From the cell containing the given text, extract its center point as [x, y] coordinate. 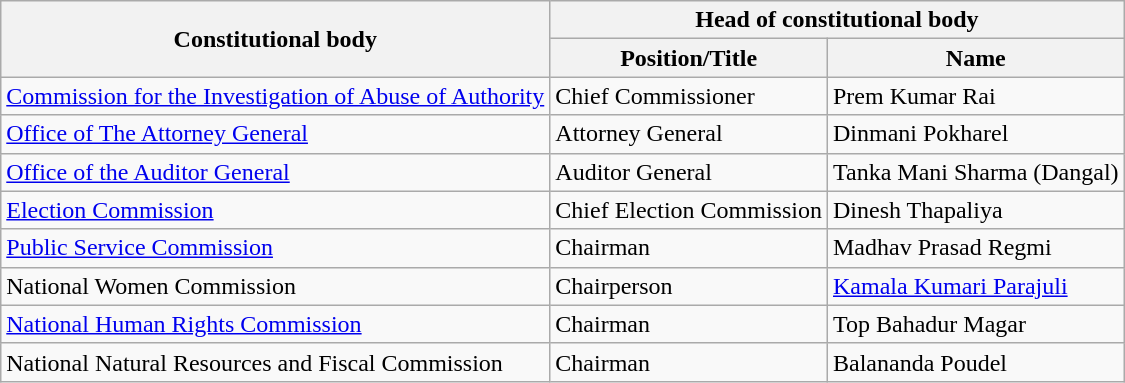
Chief Election Commission [689, 210]
Commission for the Investigation of Abuse of Authority [276, 96]
Top Bahadur Magar [976, 324]
Name [976, 58]
National Women Commission [276, 286]
Office of The Attorney General [276, 134]
Dinmani Pokharel [976, 134]
Position/Title [689, 58]
National Human Rights Commission [276, 324]
Office of the Auditor General [276, 172]
Balananda Poudel [976, 362]
Auditor General [689, 172]
Head of constitutional body [837, 20]
Public Service Commission [276, 248]
Constitutional body [276, 39]
Tanka Mani Sharma (Dangal) [976, 172]
Chief Commissioner [689, 96]
National Natural Resources and Fiscal Commission [276, 362]
Election Commission [276, 210]
Dinesh Thapaliya [976, 210]
Prem Kumar Rai [976, 96]
Attorney General [689, 134]
Madhav Prasad Regmi [976, 248]
Kamala Kumari Parajuli [976, 286]
Chairperson [689, 286]
